Output the (x, y) coordinate of the center of the cell containing the given text.  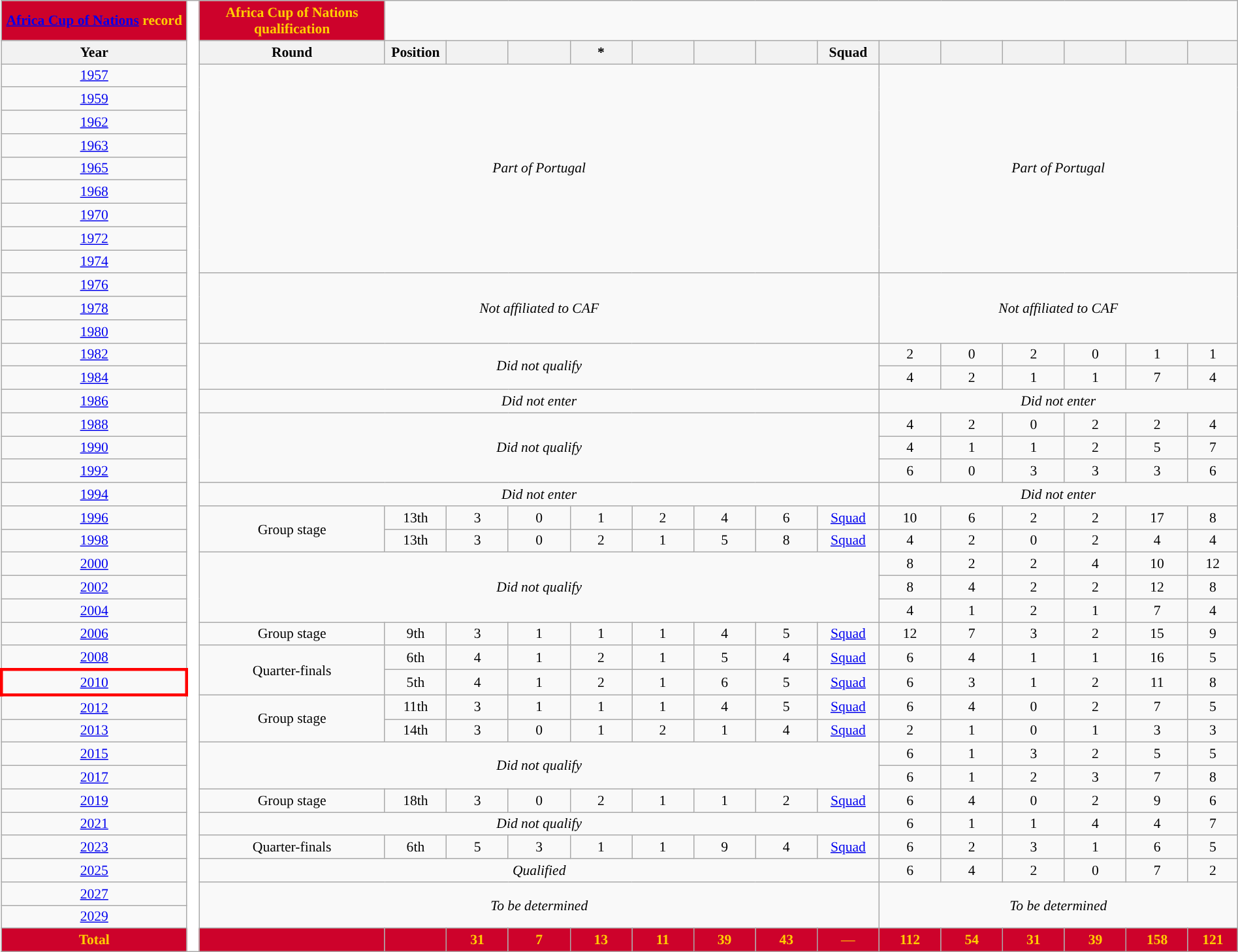
5th (415, 683)
1980 (94, 332)
Africa Cup of Nations qualification (292, 21)
Year (94, 52)
1968 (94, 192)
2008 (94, 658)
1996 (94, 518)
1976 (94, 285)
2017 (94, 778)
2029 (94, 917)
Position (415, 52)
2006 (94, 634)
14th (415, 731)
1962 (94, 122)
1972 (94, 238)
Round (292, 52)
Africa Cup of Nations record (94, 21)
43 (786, 940)
54 (972, 940)
13 (601, 940)
1965 (94, 168)
* (601, 52)
2000 (94, 564)
2012 (94, 706)
1990 (94, 448)
1982 (94, 355)
112 (910, 940)
2025 (94, 870)
121 (1213, 940)
15 (1157, 634)
1998 (94, 541)
17 (1157, 518)
1984 (94, 378)
1994 (94, 494)
2010 (94, 683)
1974 (94, 262)
1992 (94, 471)
1988 (94, 424)
Qualified (539, 870)
1970 (94, 215)
1957 (94, 76)
Total (94, 940)
1959 (94, 99)
2019 (94, 801)
18th (415, 801)
2015 (94, 754)
2002 (94, 588)
1978 (94, 308)
— (849, 940)
2021 (94, 824)
1963 (94, 146)
2004 (94, 611)
9th (415, 634)
1986 (94, 402)
16 (1157, 658)
11th (415, 706)
158 (1157, 940)
2023 (94, 848)
2027 (94, 894)
2013 (94, 731)
